From the cell containing the given text, extract its center point as (x, y) coordinate. 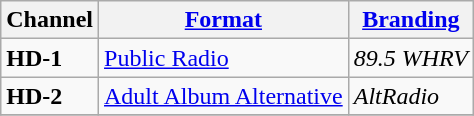
HD-2 (50, 96)
Format (224, 20)
Channel (50, 20)
Adult Album Alternative (224, 96)
89.5 WHRV (410, 58)
HD-1 (50, 58)
AltRadio (410, 96)
Public Radio (224, 58)
Branding (410, 20)
